Detect which cell encompasses the target text, then output its [X, Y] center coordinate. 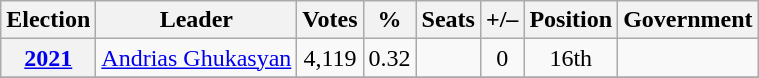
% [390, 20]
Seats [448, 20]
Government [688, 20]
Election [48, 20]
4,119 [330, 58]
Votes [330, 20]
16th [571, 58]
0 [502, 58]
2021 [48, 58]
+/– [502, 20]
Position [571, 20]
Leader [196, 20]
0.32 [390, 58]
Andrias Ghukasyan [196, 58]
